For the text-containing cell, return its midpoint in (X, Y) coordinate format. 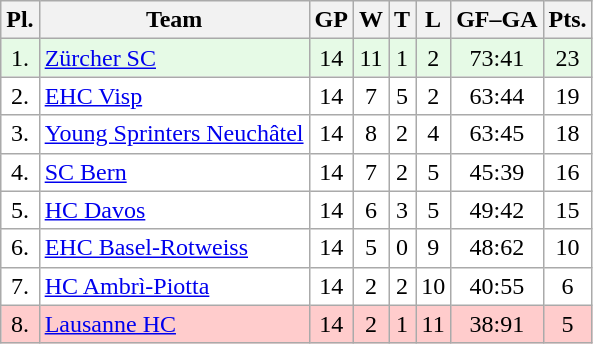
16 (568, 172)
Young Sprinters Neuchâtel (174, 134)
3. (20, 134)
5. (20, 210)
HC Ambrì-Piotta (174, 286)
Zürcher SC (174, 58)
4. (20, 172)
0 (402, 248)
GF–GA (497, 20)
15 (568, 210)
23 (568, 58)
3 (402, 210)
73:41 (497, 58)
Pl. (20, 20)
EHC Basel-Rotweiss (174, 248)
EHC Visp (174, 96)
48:62 (497, 248)
45:39 (497, 172)
19 (568, 96)
GP (331, 20)
40:55 (497, 286)
49:42 (497, 210)
7. (20, 286)
1. (20, 58)
2. (20, 96)
T (402, 20)
L (434, 20)
8. (20, 324)
18 (568, 134)
8 (370, 134)
9 (434, 248)
63:44 (497, 96)
SC Bern (174, 172)
Pts. (568, 20)
HC Davos (174, 210)
W (370, 20)
38:91 (497, 324)
6. (20, 248)
Team (174, 20)
4 (434, 134)
63:45 (497, 134)
Lausanne HC (174, 324)
